For the text-containing cell, return its midpoint in [x, y] coordinate format. 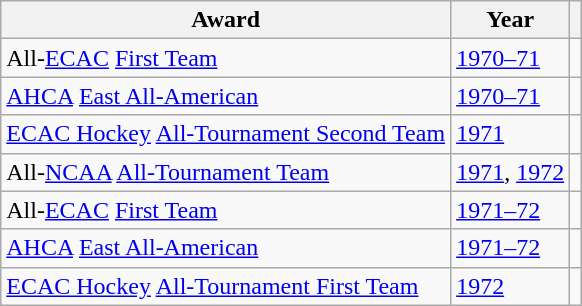
1971, 1972 [510, 172]
1971 [510, 134]
Year [510, 20]
1972 [510, 286]
Award [226, 20]
ECAC Hockey All-Tournament Second Team [226, 134]
All-NCAA All-Tournament Team [226, 172]
ECAC Hockey All-Tournament First Team [226, 286]
